For the text-containing cell, return its midpoint in [x, y] coordinate format. 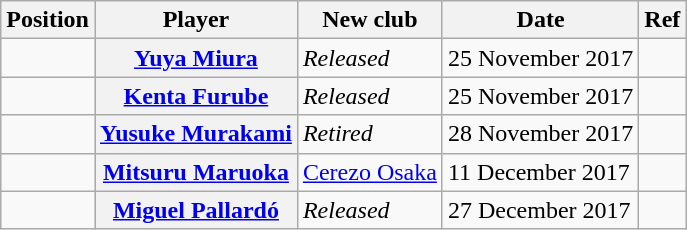
Ref [662, 20]
Retired [370, 134]
Player [196, 20]
Yuya Miura [196, 58]
27 December 2017 [540, 210]
Miguel Pallardó [196, 210]
Kenta Furube [196, 96]
11 December 2017 [540, 172]
28 November 2017 [540, 134]
Date [540, 20]
Yusuke Murakami [196, 134]
Cerezo Osaka [370, 172]
Position [48, 20]
New club [370, 20]
Mitsuru Maruoka [196, 172]
